From the cell containing the given text, extract its center point as [X, Y] coordinate. 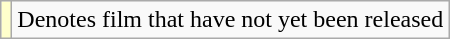
Denotes film that have not yet been released [230, 20]
